Output the [X, Y] coordinate of the center of the cell containing the given text.  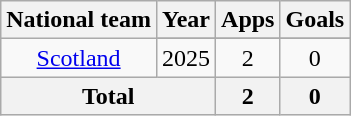
Goals [315, 20]
Year [186, 20]
Scotland [79, 58]
2025 [186, 58]
Total [108, 96]
Apps [248, 20]
National team [79, 20]
